From the cell containing the given text, extract its center point as [X, Y] coordinate. 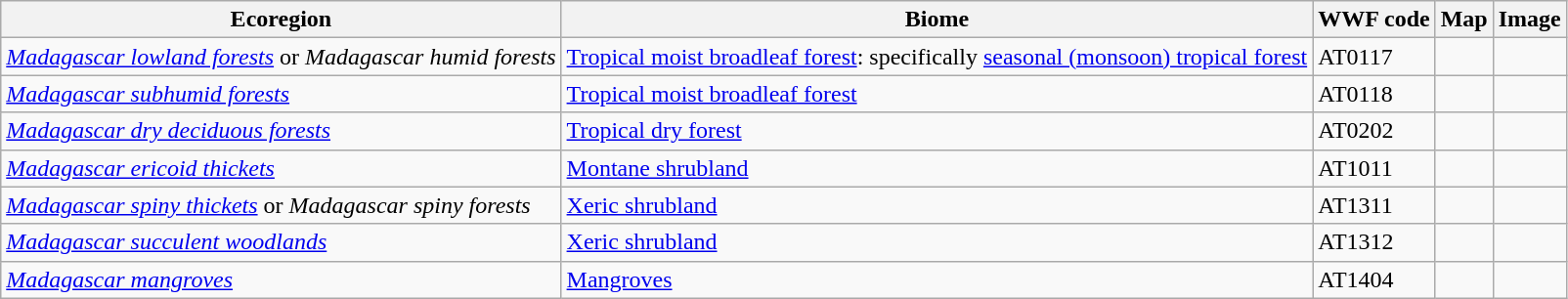
Montane shrubland [936, 168]
AT1011 [1374, 168]
AT0202 [1374, 131]
Madagascar mangroves [282, 279]
Image [1529, 20]
AT0118 [1374, 94]
Map [1464, 20]
AT1312 [1374, 242]
Madagascar dry deciduous forests [282, 131]
Madagascar ericoid thickets [282, 168]
Madagascar spiny thickets or Madagascar spiny forests [282, 205]
Ecoregion [282, 20]
WWF code [1374, 20]
AT1311 [1374, 205]
Madagascar subhumid forests [282, 94]
Mangroves [936, 279]
AT0117 [1374, 57]
Madagascar lowland forests or Madagascar humid forests [282, 57]
Tropical moist broadleaf forest [936, 94]
Madagascar succulent woodlands [282, 242]
Tropical moist broadleaf forest: specifically seasonal (monsoon) tropical forest [936, 57]
AT1404 [1374, 279]
Biome [936, 20]
Tropical dry forest [936, 131]
